Capture the cell that displays the provided text and extract its [X, Y] central coordinate. 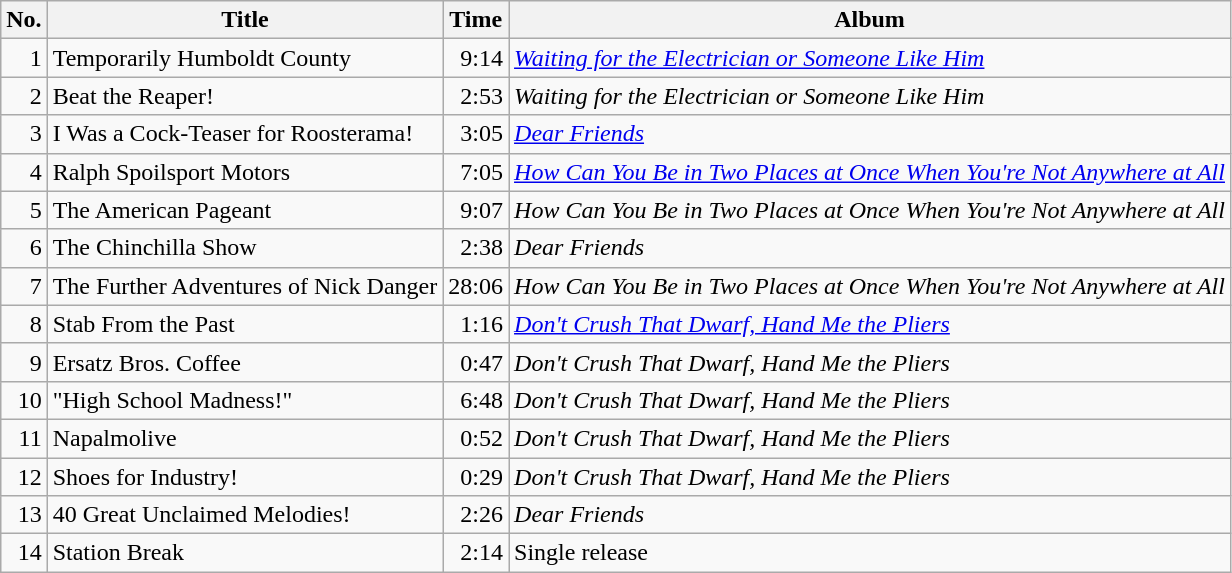
0:29 [476, 477]
Album [870, 20]
Shoes for Industry! [245, 477]
The American Pageant [245, 210]
9:14 [476, 58]
1:16 [476, 324]
Single release [870, 553]
7:05 [476, 172]
2:53 [476, 96]
Ersatz Bros. Coffee [245, 362]
1 [24, 58]
9:07 [476, 210]
13 [24, 515]
2:14 [476, 553]
8 [24, 324]
0:47 [476, 362]
I Was a Cock-Teaser for Roosterama! [245, 134]
6:48 [476, 400]
Napalmolive [245, 438]
40 Great Unclaimed Melodies! [245, 515]
The Chinchilla Show [245, 248]
Beat the Reaper! [245, 96]
7 [24, 286]
10 [24, 400]
The Further Adventures of Nick Danger [245, 286]
Stab From the Past [245, 324]
28:06 [476, 286]
11 [24, 438]
Ralph Spoilsport Motors [245, 172]
3 [24, 134]
2:38 [476, 248]
9 [24, 362]
Title [245, 20]
No. [24, 20]
5 [24, 210]
"High School Madness!" [245, 400]
2 [24, 96]
4 [24, 172]
14 [24, 553]
0:52 [476, 438]
2:26 [476, 515]
Temporarily Humboldt County [245, 58]
12 [24, 477]
Time [476, 20]
3:05 [476, 134]
Station Break [245, 553]
6 [24, 248]
